Search for the cell housing the specified text and yield its [X, Y] center coordinate. 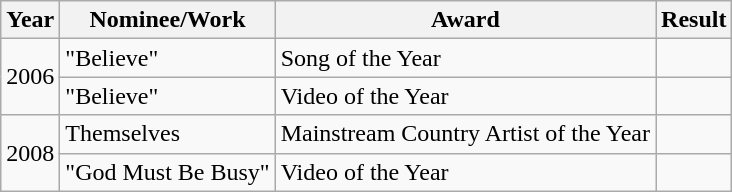
Award [465, 20]
Year [30, 20]
Result [694, 20]
Nominee/Work [168, 20]
2008 [30, 153]
Mainstream Country Artist of the Year [465, 134]
Themselves [168, 134]
Song of the Year [465, 58]
"God Must Be Busy" [168, 172]
2006 [30, 77]
